Extract the [x, y] coordinate from the center of the cell holding the provided text.  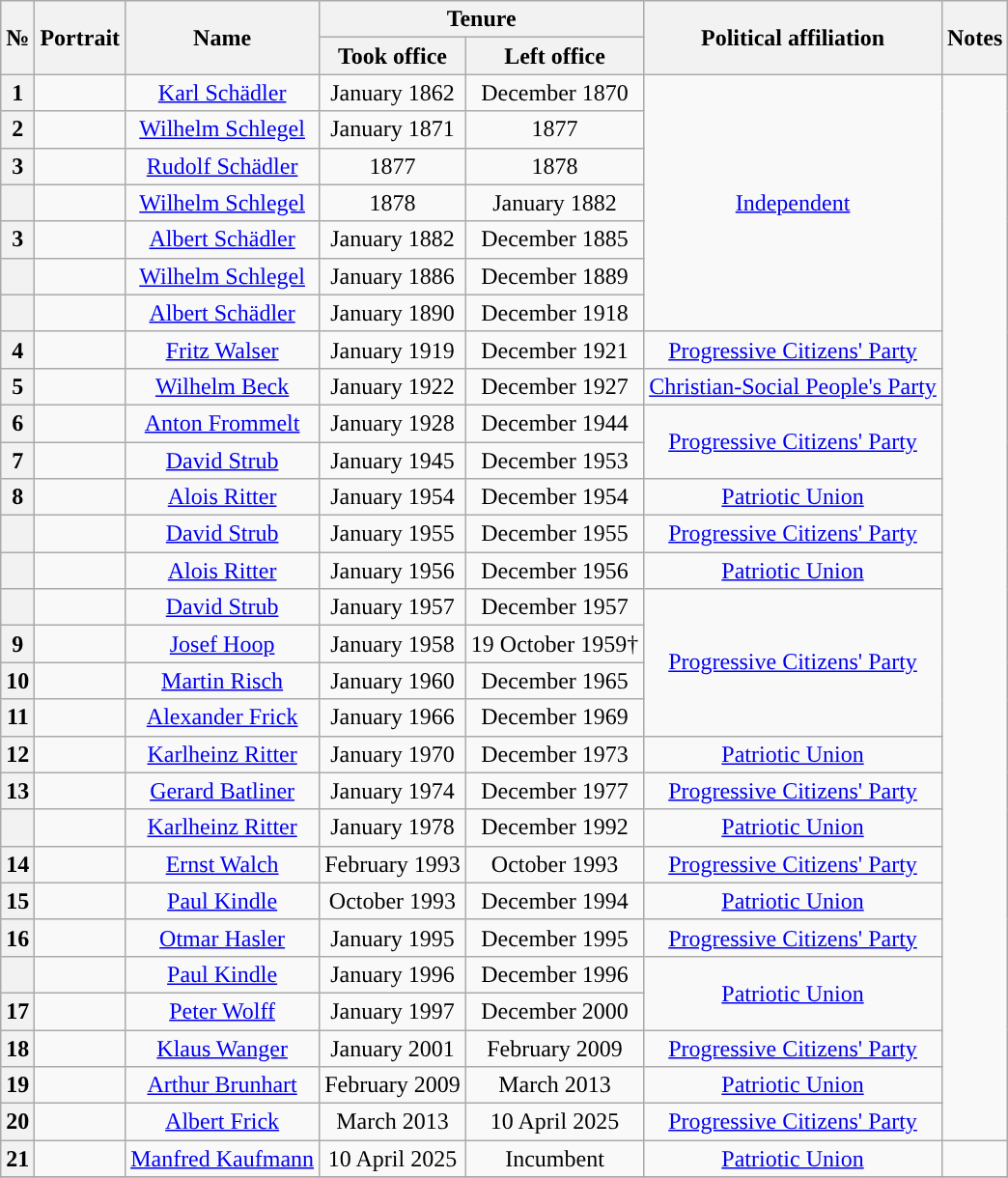
19 October 1959† [554, 644]
Rudolf Schädler [222, 166]
January 1997 [393, 1011]
Took office [393, 56]
Wilhelm Beck [222, 386]
Manfred Kaufmann [222, 1159]
December 1994 [554, 901]
December 1996 [554, 974]
Portrait [80, 38]
December 1992 [554, 827]
Gerard Batliner [222, 791]
January 1995 [393, 938]
11 [17, 717]
January 1945 [393, 461]
January 1978 [393, 827]
January 1958 [393, 644]
December 1995 [554, 938]
December 1977 [554, 791]
Alexander Frick [222, 717]
January 1974 [393, 791]
January 1928 [393, 423]
Josef Hoop [222, 644]
2 [17, 129]
7 [17, 461]
№ [17, 38]
12 [17, 754]
December 1885 [554, 239]
December 2000 [554, 1011]
6 [17, 423]
January 1886 [393, 276]
January 1957 [393, 607]
December 1954 [554, 497]
January 1919 [393, 350]
Christian-Social People's Party [794, 386]
14 [17, 864]
December 1944 [554, 423]
December 1870 [554, 93]
January 1890 [393, 313]
January 1956 [393, 571]
1 [17, 93]
December 1955 [554, 534]
January 1954 [393, 497]
January 1966 [393, 717]
February 1993 [393, 864]
Political affiliation [794, 38]
January 1862 [393, 93]
January 1960 [393, 681]
Peter Wolff [222, 1011]
Left office [554, 56]
Ernst Walch [222, 864]
December 1957 [554, 607]
17 [17, 1011]
Karl Schädler [222, 93]
19 [17, 1085]
December 1927 [554, 386]
December 1918 [554, 313]
21 [17, 1159]
January 1871 [393, 129]
Name [222, 38]
20 [17, 1122]
January 1970 [393, 754]
Martin Risch [222, 681]
January 2001 [393, 1048]
December 1965 [554, 681]
9 [17, 644]
January 1955 [393, 534]
December 1953 [554, 461]
18 [17, 1048]
4 [17, 350]
January 1922 [393, 386]
Tenure [482, 19]
Notes [974, 38]
8 [17, 497]
13 [17, 791]
Albert Frick [222, 1122]
15 [17, 901]
10 [17, 681]
December 1889 [554, 276]
Otmar Hasler [222, 938]
Independent [794, 203]
Anton Frommelt [222, 423]
Fritz Walser [222, 350]
December 1956 [554, 571]
January 1996 [393, 974]
December 1969 [554, 717]
December 1973 [554, 754]
5 [17, 386]
Incumbent [554, 1159]
Klaus Wanger [222, 1048]
December 1921 [554, 350]
Arthur Brunhart [222, 1085]
16 [17, 938]
